Pinpoint the cell where the given text exists, returning its [x, y] midpoint coordinate. 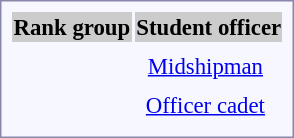
Midshipman [206, 66]
Rank group [72, 27]
Student officer [209, 27]
Officer cadet [206, 105]
